For the text-containing cell, return its midpoint in (X, Y) coordinate format. 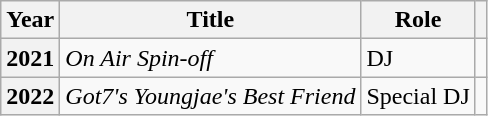
2022 (30, 96)
Year (30, 20)
2021 (30, 58)
DJ (418, 58)
Title (210, 20)
Got7's Youngjae's Best Friend (210, 96)
Role (418, 20)
On Air Spin-off (210, 58)
Special DJ (418, 96)
